Locate the cell with the specified text and output its [X, Y] center coordinate. 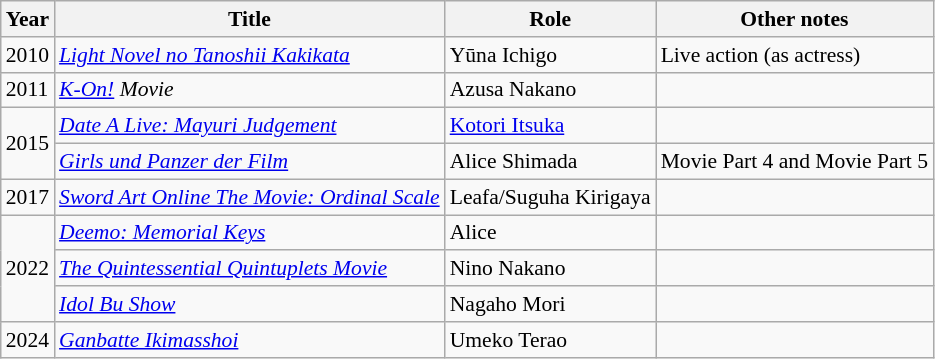
Alice [550, 233]
Alice Shimada [550, 162]
2010 [28, 55]
Title [250, 19]
Yūna Ichigo [550, 55]
2017 [28, 197]
Date A Live: Mayuri Judgement [250, 126]
Sword Art Online The Movie: Ordinal Scale [250, 197]
The Quintessential Quintuplets Movie [250, 269]
K-On! Movie [250, 90]
2011 [28, 90]
Ganbatte Ikimasshoi [250, 340]
Light Novel no Tanoshii Kakikata [250, 55]
Nagaho Mori [550, 304]
2022 [28, 268]
Nino Nakano [550, 269]
Azusa Nakano [550, 90]
2024 [28, 340]
Role [550, 19]
Year [28, 19]
Kotori Itsuka [550, 126]
Leafa/Suguha Kirigaya [550, 197]
Idol Bu Show [250, 304]
Umeko Terao [550, 340]
Live action (as actress) [795, 55]
Deemo: Memorial Keys [250, 233]
Other notes [795, 19]
2015 [28, 144]
Movie Part 4 and Movie Part 5 [795, 162]
Girls und Panzer der Film [250, 162]
